Pinpoint the cell where the given text exists, returning its [X, Y] midpoint coordinate. 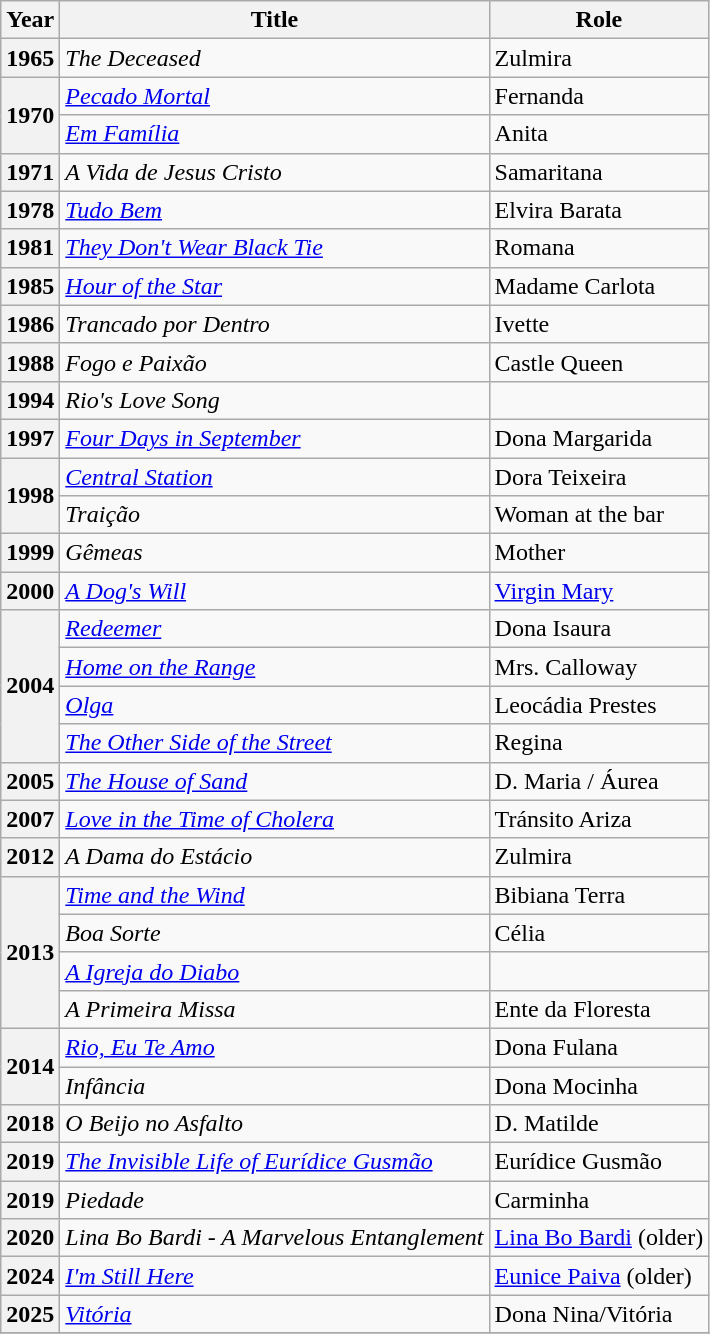
Four Days in September [274, 438]
2012 [30, 857]
1988 [30, 362]
Hour of the Star [274, 286]
2018 [30, 1124]
1999 [30, 553]
Rio's Love Song [274, 400]
I'm Still Here [274, 1276]
Elvira Barata [599, 210]
Virgin Mary [599, 591]
Woman at the bar [599, 515]
Dona Isaura [599, 629]
2025 [30, 1314]
1997 [30, 438]
D. Matilde [599, 1124]
Ivette [599, 324]
Gêmeas [274, 553]
Redeemer [274, 629]
2014 [30, 1066]
1965 [30, 58]
1971 [30, 172]
2007 [30, 819]
Tudo Bem [274, 210]
Mrs. Calloway [599, 667]
Lina Bo Bardi (older) [599, 1238]
Dona Fulana [599, 1047]
Home on the Range [274, 667]
The Deceased [274, 58]
Love in the Time of Cholera [274, 819]
A Dog's Will [274, 591]
Year [30, 20]
Regina [599, 743]
Eurídice Gusmão [599, 1162]
The Other Side of the Street [274, 743]
Time and the Wind [274, 895]
1981 [30, 248]
Vitória [274, 1314]
Samaritana [599, 172]
2000 [30, 591]
Traição [274, 515]
A Primeira Missa [274, 1009]
Role [599, 20]
Dona Nina/Vitória [599, 1314]
1986 [30, 324]
Castle Queen [599, 362]
Fernanda [599, 96]
Olga [274, 705]
A Igreja do Diabo [274, 971]
Em Família [274, 134]
Pecado Mortal [274, 96]
Central Station [274, 477]
Leocádia Prestes [599, 705]
A Dama do Estácio [274, 857]
Bibiana Terra [599, 895]
1998 [30, 496]
1994 [30, 400]
A Vida de Jesus Cristo [274, 172]
Carminha [599, 1200]
2004 [30, 686]
The House of Sand [274, 781]
Rio, Eu Te Amo [274, 1047]
1985 [30, 286]
Ente da Floresta [599, 1009]
Tránsito Ariza [599, 819]
Dora Teixeira [599, 477]
The Invisible Life of Eurídice Gusmão [274, 1162]
2013 [30, 952]
Romana [599, 248]
Eunice Paiva (older) [599, 1276]
Piedade [274, 1200]
Trancado por Dentro [274, 324]
Dona Mocinha [599, 1085]
They Don't Wear Black Tie [274, 248]
Célia [599, 933]
Lina Bo Bardi - A Marvelous Entanglement [274, 1238]
1978 [30, 210]
Anita [599, 134]
2024 [30, 1276]
Fogo e Paixão [274, 362]
Madame Carlota [599, 286]
2005 [30, 781]
Infância [274, 1085]
1970 [30, 115]
Boa Sorte [274, 933]
O Beijo no Asfalto [274, 1124]
Mother [599, 553]
Dona Margarida [599, 438]
Title [274, 20]
2020 [30, 1238]
D. Maria / Áurea [599, 781]
